Output the [X, Y] coordinate of the center of the cell containing the given text.  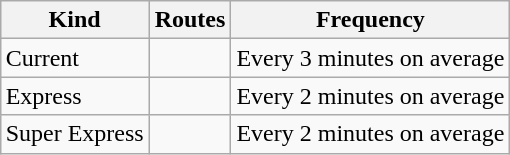
Routes [190, 20]
Super Express [74, 134]
Frequency [370, 20]
Current [74, 58]
Kind [74, 20]
Every 3 minutes on average [370, 58]
Express [74, 96]
